Capture the cell that displays the provided text and extract its [X, Y] central coordinate. 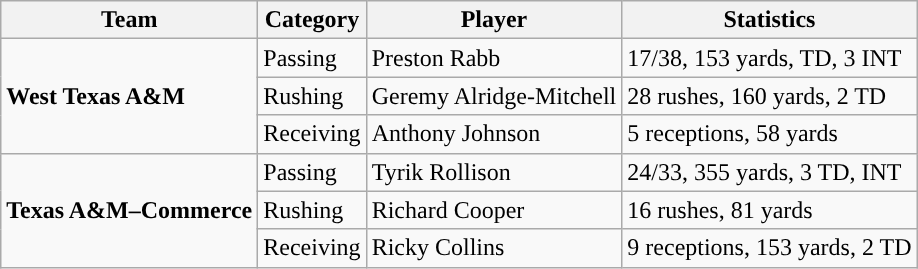
West Texas A&M [130, 96]
Player [494, 20]
Team [130, 20]
Preston Rabb [494, 58]
Ricky Collins [494, 248]
Statistics [770, 20]
16 rushes, 81 yards [770, 210]
28 rushes, 160 yards, 2 TD [770, 96]
Tyrik Rollison [494, 172]
Richard Cooper [494, 210]
Anthony Johnson [494, 134]
9 receptions, 153 yards, 2 TD [770, 248]
5 receptions, 58 yards [770, 134]
Geremy Alridge-Mitchell [494, 96]
Texas A&M–Commerce [130, 210]
17/38, 153 yards, TD, 3 INT [770, 58]
24/33, 355 yards, 3 TD, INT [770, 172]
Category [312, 20]
